Return [X, Y] of the center of cell containing provided text 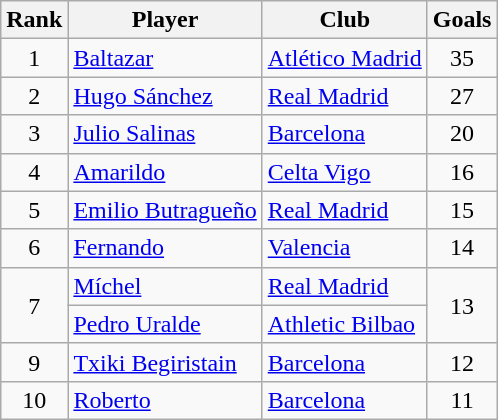
5 [34, 210]
1 [34, 58]
Julio Salinas [165, 134]
Roberto [165, 400]
Emilio Butragueño [165, 210]
35 [462, 58]
Baltazar [165, 58]
16 [462, 172]
Atlético Madrid [344, 58]
Txiki Begiristain [165, 362]
Pedro Uralde [165, 324]
Hugo Sánchez [165, 96]
27 [462, 96]
11 [462, 400]
Míchel [165, 286]
12 [462, 362]
10 [34, 400]
13 [462, 305]
Rank [34, 20]
20 [462, 134]
Club [344, 20]
Player [165, 20]
Goals [462, 20]
9 [34, 362]
7 [34, 305]
Athletic Bilbao [344, 324]
Amarildo [165, 172]
Valencia [344, 248]
Fernando [165, 248]
4 [34, 172]
3 [34, 134]
Celta Vigo [344, 172]
15 [462, 210]
2 [34, 96]
14 [462, 248]
6 [34, 248]
